Scan for the cell matching the given text and deliver its (X, Y) coordinate at center. 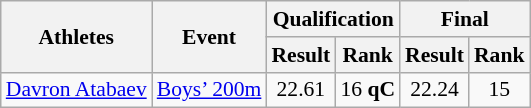
Event (210, 36)
22.24 (434, 90)
16 qC (368, 90)
Qualification (333, 19)
Davron Atabaev (76, 90)
Boys’ 200m (210, 90)
22.61 (300, 90)
Athletes (76, 36)
Final (464, 19)
15 (500, 90)
